Identify which cell holds the provided text, then report its (x, y) central coordinate. 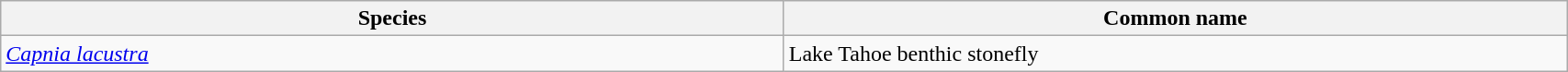
Common name (1175, 18)
Lake Tahoe benthic stonefly (1175, 54)
Species (392, 18)
Capnia lacustra (392, 54)
